For the text-containing cell, return its midpoint in (X, Y) coordinate format. 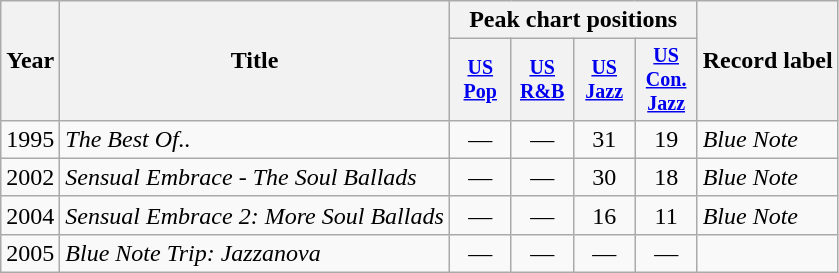
US Con. Jazz (666, 80)
16 (604, 215)
US Jazz (604, 80)
Blue Note Trip: Jazzanova (254, 253)
30 (604, 177)
US R&B (542, 80)
Record label (768, 61)
1995 (30, 139)
2002 (30, 177)
11 (666, 215)
Title (254, 61)
Sensual Embrace - The Soul Ballads (254, 177)
2004 (30, 215)
2005 (30, 253)
Peak chart positions (573, 20)
US Pop (480, 80)
19 (666, 139)
Sensual Embrace 2: More Soul Ballads (254, 215)
31 (604, 139)
The Best Of.. (254, 139)
18 (666, 177)
Year (30, 61)
